For the text-containing cell, return its midpoint in (x, y) coordinate format. 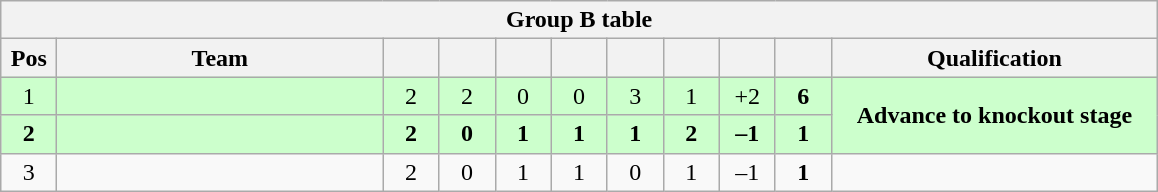
Team (220, 58)
Pos (29, 58)
+2 (747, 96)
Advance to knockout stage (994, 115)
6 (803, 96)
Group B table (580, 20)
Qualification (994, 58)
